Scan for the cell matching the given text and deliver its (X, Y) coordinate at center. 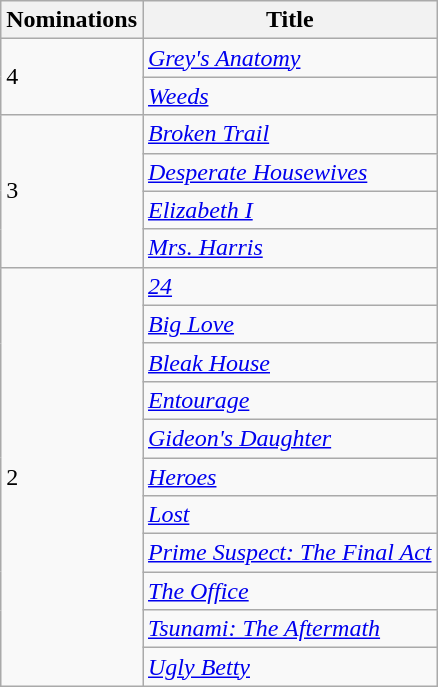
3 (72, 191)
Elizabeth I (290, 210)
Desperate Housewives (290, 172)
Tsunami: The Aftermath (290, 629)
Broken Trail (290, 134)
Bleak House (290, 362)
The Office (290, 591)
Nominations (72, 20)
Entourage (290, 400)
Grey's Anatomy (290, 58)
Mrs. Harris (290, 248)
2 (72, 476)
Weeds (290, 96)
Prime Suspect: The Final Act (290, 553)
Title (290, 20)
Ugly Betty (290, 667)
Gideon's Daughter (290, 438)
24 (290, 286)
Big Love (290, 324)
Lost (290, 515)
4 (72, 77)
Heroes (290, 477)
